Provide the [X, Y] coordinate of the cell's center where the given text is located.  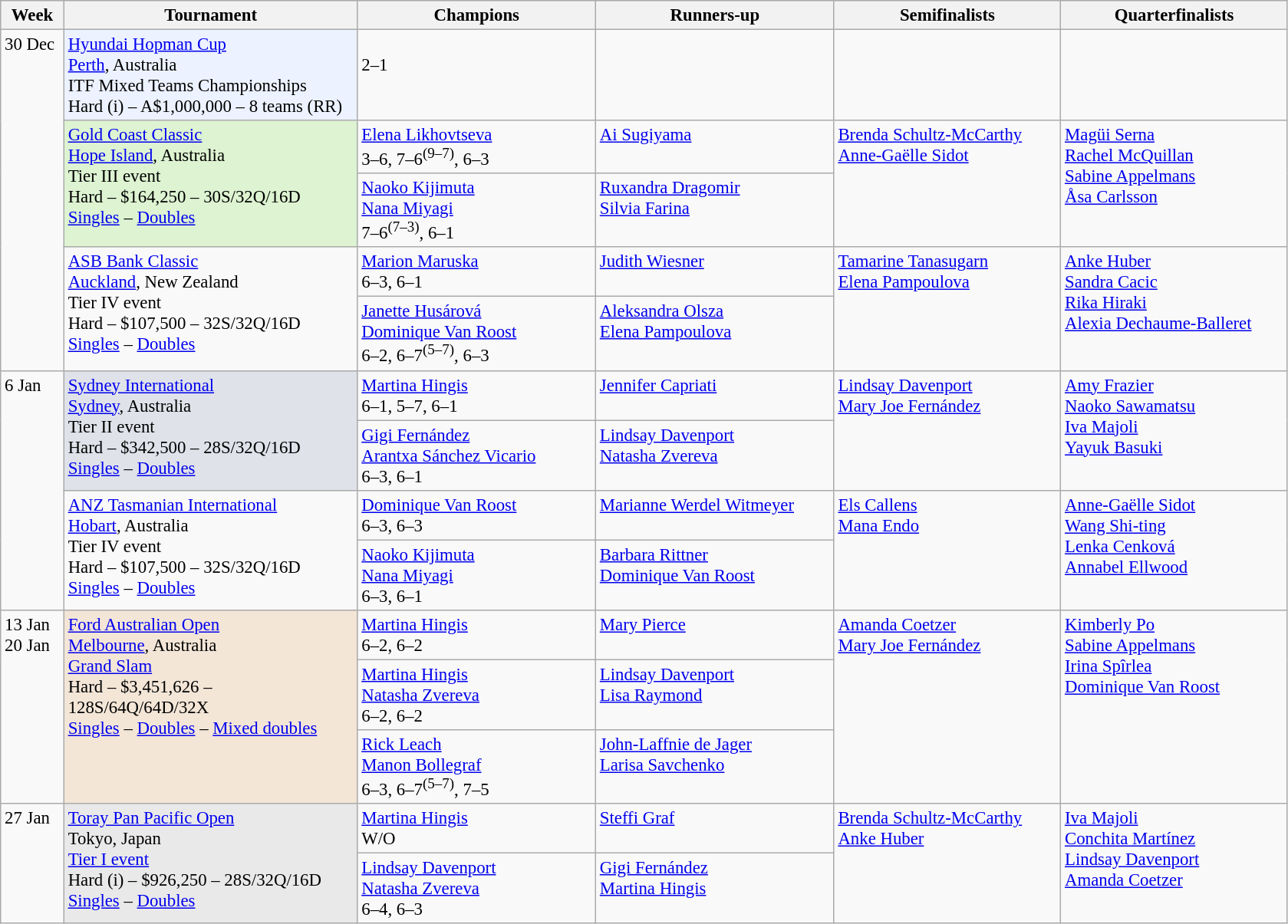
Marion Maruska6–3, 6–1 [477, 271]
6 Jan [32, 490]
Jennifer Capriati [715, 396]
Gigi Fernández Martina Hingis [715, 889]
Steffi Graf [715, 828]
ASB Bank Classic Auckland, New Zealand Tier IV event Hard – $107,500 – 32S/32Q/16D Singles – Doubles [210, 308]
Hyundai Hopman Cup Perth, AustraliaITF Mixed Teams ChampionshipsHard (i) – A$1,000,000 – 8 teams (RR) [210, 75]
Martina Hingis6–1, 5–7, 6–1 [477, 396]
Sydney International Sydney, Australia Tier II event Hard – $342,500 – 28S/32Q/16D Singles – Doubles [210, 430]
Kimberly Po Sabine Appelmans Irina Spîrlea Dominique Van Roost [1174, 707]
Champions [477, 15]
Gigi Fernández Arantxa Sánchez Vicario 6–3, 6–1 [477, 455]
Ai Sugiyama [715, 147]
Amanda Coetzer Mary Joe Fernández [947, 707]
Elena Likhovtseva3–6, 7–6(9–7), 6–3 [477, 147]
Marianne Werdel Witmeyer [715, 515]
Amy Frazier Naoko Sawamatsu Iva Majoli Yayuk Basuki [1174, 430]
Barbara Rittner Dominique Van Roost [715, 575]
Lindsay Davenport Lisa Raymond [715, 695]
Quarterfinalists [1174, 15]
Lindsay Davenport Natasha Zvereva 6–4, 6–3 [477, 889]
27 Jan [32, 863]
Runners-up [715, 15]
Anke Huber Sandra Cacic Rika Hiraki Alexia Dechaume-Balleret [1174, 308]
Martina Hingis Natasha Zvereva 6–2, 6–2 [477, 695]
Tamarine Tanasugarn Elena Pampoulova [947, 308]
Ruxandra Dragomir Silvia Farina [715, 210]
Toray Pan Pacific Open Tokyo, Japan Tier I event Hard (i) – $926,250 – 28S/32Q/16D Singles – Doubles [210, 863]
Week [32, 15]
Ford Australian Open Melbourne, Australia Grand Slam Hard – $3,451,626 – 128S/64Q/64D/32X Singles – Doubles – Mixed doubles [210, 707]
John-Laffnie de Jager Larisa Savchenko [715, 767]
Dominique Van Roost6–3, 6–3 [477, 515]
Gold Coast Classic Hope Island, Australia Tier III event Hard – $164,250 – 30S/32Q/16D Singles – Doubles [210, 184]
Els Callens Mana Endo [947, 550]
Lindsay Davenport Mary Joe Fernández [947, 430]
Brenda Schultz-McCarthy Anke Huber [947, 863]
Brenda Schultz-McCarthy Anne-Gaëlle Sidot [947, 184]
Iva Majoli Conchita Martínez Lindsay Davenport Amanda Coetzer [1174, 863]
Magüi Serna Rachel McQuillan Sabine Appelmans Åsa Carlsson [1174, 184]
Janette Husárová Dominique Van Roost 6–2, 6–7(5–7), 6–3 [477, 334]
Judith Wiesner [715, 271]
Aleksandra Olsza Elena Pampoulova [715, 334]
Naoko Kijimuta Nana Miyagi 6–3, 6–1 [477, 575]
Tournament [210, 15]
Martina Hingis6–2, 6–2 [477, 635]
Naoko Kijimuta Nana Miyagi 7–6(7–3), 6–1 [477, 210]
Mary Pierce [715, 635]
13 Jan20 Jan [32, 707]
2–1 [477, 75]
Semifinalists [947, 15]
ANZ Tasmanian International Hobart, Australia Tier IV event Hard – $107,500 – 32S/32Q/16D Singles – Doubles [210, 550]
30 Dec [32, 201]
Lindsay Davenport Natasha Zvereva [715, 455]
Martina HingisW/O [477, 828]
Rick Leach Manon Bollegraf 6–3, 6–7(5–7), 7–5 [477, 767]
Anne-Gaëlle Sidot Wang Shi-ting Lenka Cenková Annabel Ellwood [1174, 550]
